Identify which cell holds the provided text, then report its (X, Y) central coordinate. 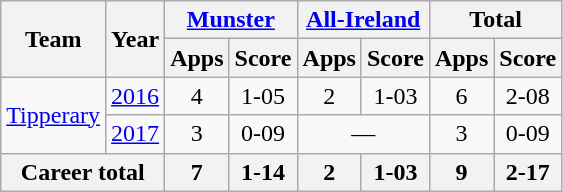
2-08 (528, 96)
Team (54, 39)
4 (197, 96)
2017 (136, 134)
Total (495, 20)
2016 (136, 96)
6 (461, 96)
1-05 (263, 96)
— (363, 134)
Munster (231, 20)
All-Ireland (363, 20)
9 (461, 172)
Year (136, 39)
Tipperary (54, 115)
1-14 (263, 172)
2-17 (528, 172)
7 (197, 172)
Career total (83, 172)
